Return the [X, Y] coordinate for the center point of the cell that contains the specified text.  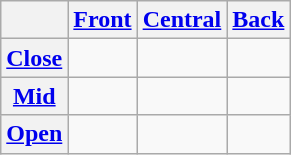
Mid [34, 96]
Central [182, 20]
Front [102, 20]
Back [258, 20]
Open [34, 134]
Close [34, 58]
